For the text-containing cell, return its midpoint in [x, y] coordinate format. 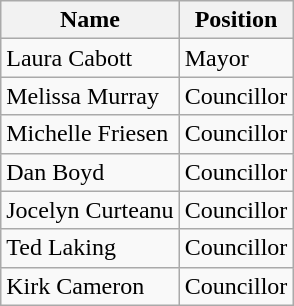
Kirk Cameron [90, 286]
Michelle Friesen [90, 134]
Name [90, 20]
Position [236, 20]
Mayor [236, 58]
Dan Boyd [90, 172]
Laura Cabott [90, 58]
Melissa Murray [90, 96]
Ted Laking [90, 248]
Jocelyn Curteanu [90, 210]
